Capture the cell that displays the provided text and extract its [X, Y] central coordinate. 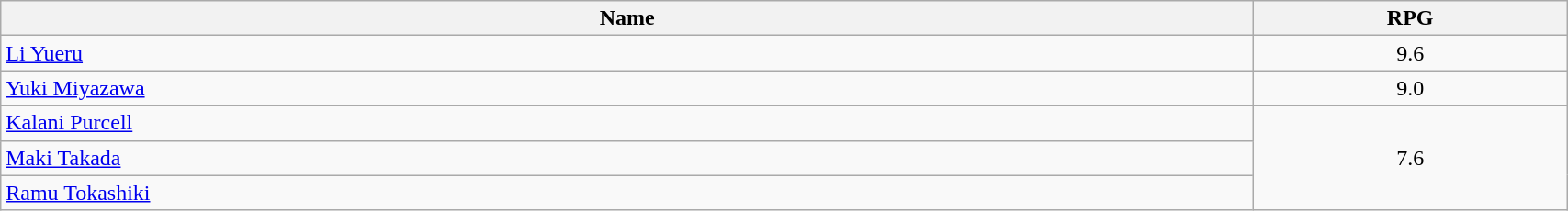
Maki Takada [627, 158]
RPG [1411, 18]
Ramu Tokashiki [627, 193]
Kalani Purcell [627, 123]
7.6 [1411, 158]
Li Yueru [627, 53]
Yuki Miyazawa [627, 88]
Name [627, 18]
9.6 [1411, 53]
9.0 [1411, 88]
